Return the [x, y] coordinate for the center point of the cell that contains the specified text.  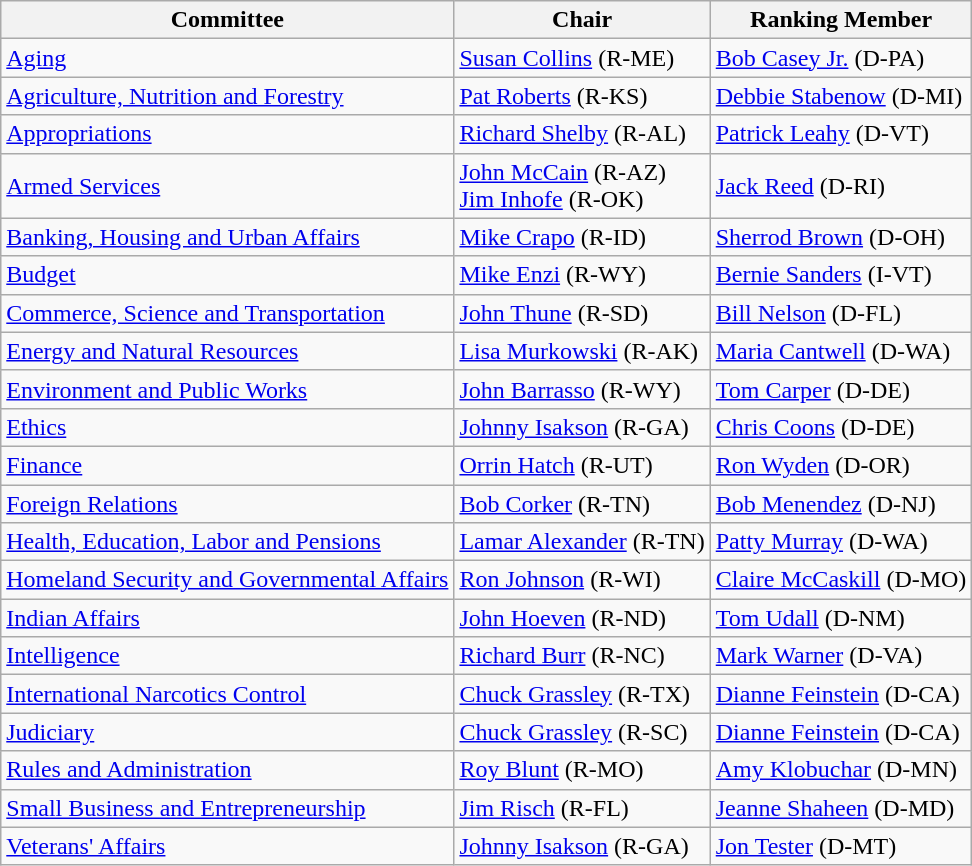
Finance [228, 465]
Armed Services [228, 186]
John Hoeven (R-ND) [582, 618]
Susan Collins (R-ME) [582, 58]
Ethics [228, 427]
Patty Murray (D-WA) [841, 542]
Sherrod Brown (D-OH) [841, 237]
Tom Udall (D-NM) [841, 618]
Committee [228, 20]
Indian Affairs [228, 618]
John Thune (R-SD) [582, 313]
Budget [228, 275]
Jim Risch (R-FL) [582, 808]
Lamar Alexander (R-TN) [582, 542]
Bob Casey Jr. (D-PA) [841, 58]
Chuck Grassley (R-TX) [582, 694]
Intelligence [228, 656]
Health, Education, Labor and Pensions [228, 542]
Richard Shelby (R-AL) [582, 134]
Richard Burr (R-NC) [582, 656]
Bob Menendez (D-NJ) [841, 503]
Aging [228, 58]
Tom Carper (D-DE) [841, 389]
John Barrasso (R-WY) [582, 389]
Appropriations [228, 134]
Debbie Stabenow (D-MI) [841, 96]
Mark Warner (D-VA) [841, 656]
Amy Klobuchar (D-MN) [841, 770]
Chuck Grassley (R-SC) [582, 732]
Commerce, Science and Transportation [228, 313]
Judiciary [228, 732]
Environment and Public Works [228, 389]
International Narcotics Control [228, 694]
Bill Nelson (D-FL) [841, 313]
Maria Cantwell (D-WA) [841, 351]
Ron Johnson (R-WI) [582, 580]
Ranking Member [841, 20]
Small Business and Entrepreneurship [228, 808]
Chair [582, 20]
Jeanne Shaheen (D-MD) [841, 808]
Energy and Natural Resources [228, 351]
Jack Reed (D-RI) [841, 186]
Lisa Murkowski (R-AK) [582, 351]
Mike Crapo (R-ID) [582, 237]
Pat Roberts (R-KS) [582, 96]
Jon Tester (D-MT) [841, 846]
Bob Corker (R-TN) [582, 503]
Claire McCaskill (D-MO) [841, 580]
Banking, Housing and Urban Affairs [228, 237]
Chris Coons (D-DE) [841, 427]
Roy Blunt (R-MO) [582, 770]
Veterans' Affairs [228, 846]
John McCain (R-AZ) Jim Inhofe (R-OK) [582, 186]
Rules and Administration [228, 770]
Orrin Hatch (R-UT) [582, 465]
Foreign Relations [228, 503]
Ron Wyden (D-OR) [841, 465]
Mike Enzi (R-WY) [582, 275]
Bernie Sanders (I-VT) [841, 275]
Homeland Security and Governmental Affairs [228, 580]
Agriculture, Nutrition and Forestry [228, 96]
Patrick Leahy (D-VT) [841, 134]
